Return the (X, Y) coordinate for the center point of the cell that contains the specified text.  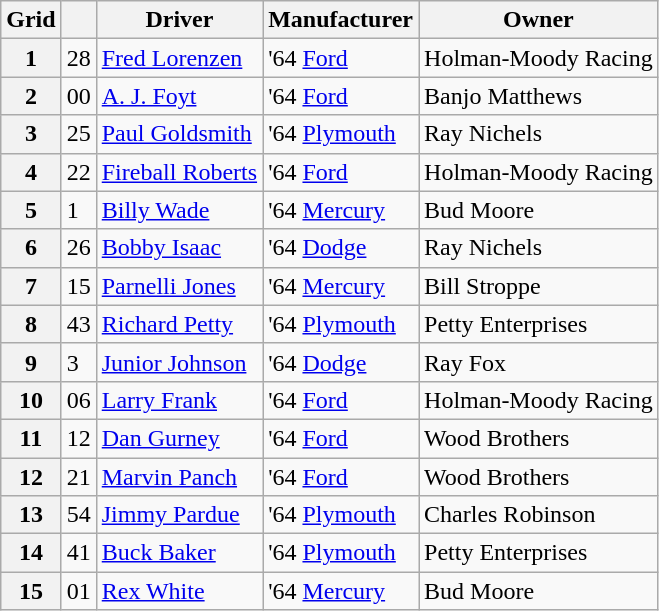
Marvin Panch (179, 477)
Fred Lorenzen (179, 58)
4 (31, 172)
Paul Goldsmith (179, 134)
Jimmy Pardue (179, 515)
21 (78, 477)
5 (31, 210)
25 (78, 134)
6 (31, 248)
Bobby Isaac (179, 248)
Dan Gurney (179, 438)
14 (31, 553)
Billy Wade (179, 210)
A. J. Foyt (179, 96)
Grid (31, 20)
Fireball Roberts (179, 172)
06 (78, 400)
Driver (179, 20)
10 (31, 400)
Charles Robinson (539, 515)
22 (78, 172)
2 (31, 96)
11 (31, 438)
01 (78, 591)
Parnelli Jones (179, 286)
Junior Johnson (179, 362)
Owner (539, 20)
8 (31, 324)
Banjo Matthews (539, 96)
13 (31, 515)
28 (78, 58)
54 (78, 515)
Rex White (179, 591)
Larry Frank (179, 400)
Richard Petty (179, 324)
Ray Fox (539, 362)
26 (78, 248)
Manufacturer (341, 20)
9 (31, 362)
7 (31, 286)
00 (78, 96)
Buck Baker (179, 553)
Bill Stroppe (539, 286)
43 (78, 324)
41 (78, 553)
